Pinpoint the cell where the given text exists, returning its [X, Y] midpoint coordinate. 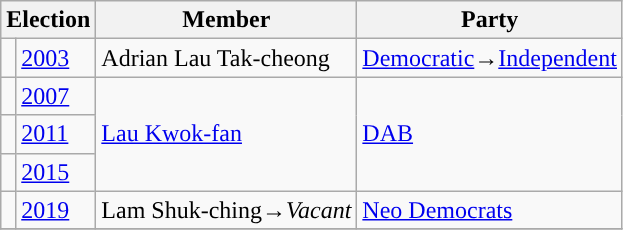
Adrian Lau Tak-cheong [226, 58]
Lau Kwok-fan [226, 134]
DAB [490, 134]
Election [48, 20]
Lam Shuk-ching→Vacant [226, 210]
2019 [56, 210]
2015 [56, 172]
2011 [56, 134]
Democratic→Independent [490, 58]
Member [226, 20]
Neo Democrats [490, 210]
2007 [56, 96]
Party [490, 20]
2003 [56, 58]
